Extract the (X, Y) coordinate from the center of the cell holding the provided text.  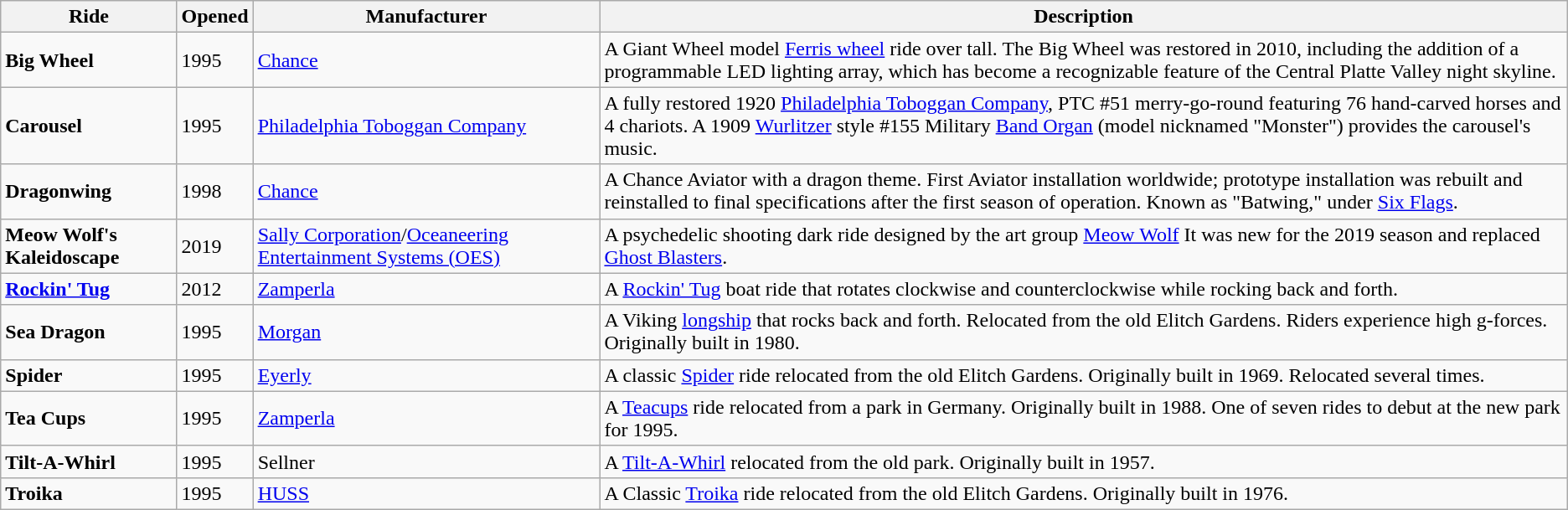
Tilt-A-Whirl (89, 461)
A psychedelic shooting dark ride designed by the art group Meow Wolf It was new for the 2019 season and replaced Ghost Blasters. (1084, 246)
2012 (214, 289)
A Tilt-A-Whirl relocated from the old park. Originally built in 1957. (1084, 461)
A Classic Troika ride relocated from the old Elitch Gardens. Originally built in 1976. (1084, 493)
Manufacturer (426, 17)
A Teacups ride relocated from a park in Germany. Originally built in 1988. One of seven rides to debut at the new park for 1995. (1084, 419)
1998 (214, 191)
A Rockin' Tug boat ride that rotates clockwise and counterclockwise while rocking back and forth. (1084, 289)
Sally Corporation/Oceaneering Entertainment Systems (OES) (426, 246)
Sea Dragon (89, 332)
A classic Spider ride relocated from the old Elitch Gardens. Originally built in 1969. Relocated several times. (1084, 375)
Eyerly (426, 375)
Dragonwing (89, 191)
Big Wheel (89, 60)
Sellner (426, 461)
Rockin' Tug (89, 289)
Carousel (89, 126)
Ride (89, 17)
Tea Cups (89, 419)
HUSS (426, 493)
Spider (89, 375)
Philadelphia Toboggan Company (426, 126)
Meow Wolf's Kaleidoscape (89, 246)
Opened (214, 17)
Description (1084, 17)
Troika (89, 493)
Morgan (426, 332)
2019 (214, 246)
A Viking longship that rocks back and forth. Relocated from the old Elitch Gardens. Riders experience high g-forces. Originally built in 1980. (1084, 332)
